Detect which cell encompasses the target text, then output its [x, y] center coordinate. 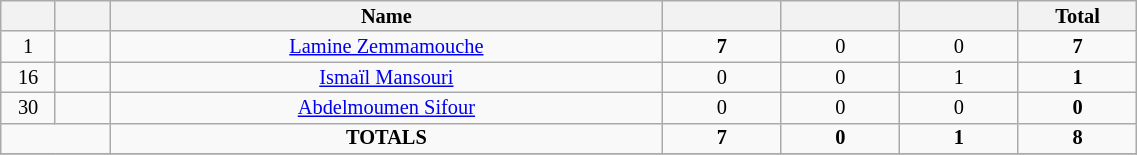
Lamine Zemmamouche [386, 46]
Abdelmoumen Sifour [386, 108]
TOTALS [386, 138]
8 [1078, 138]
16 [28, 78]
Total [1078, 16]
Name [386, 16]
30 [28, 108]
Ismaïl Mansouri [386, 78]
